Detect which cell encompasses the target text, then output its (x, y) center coordinate. 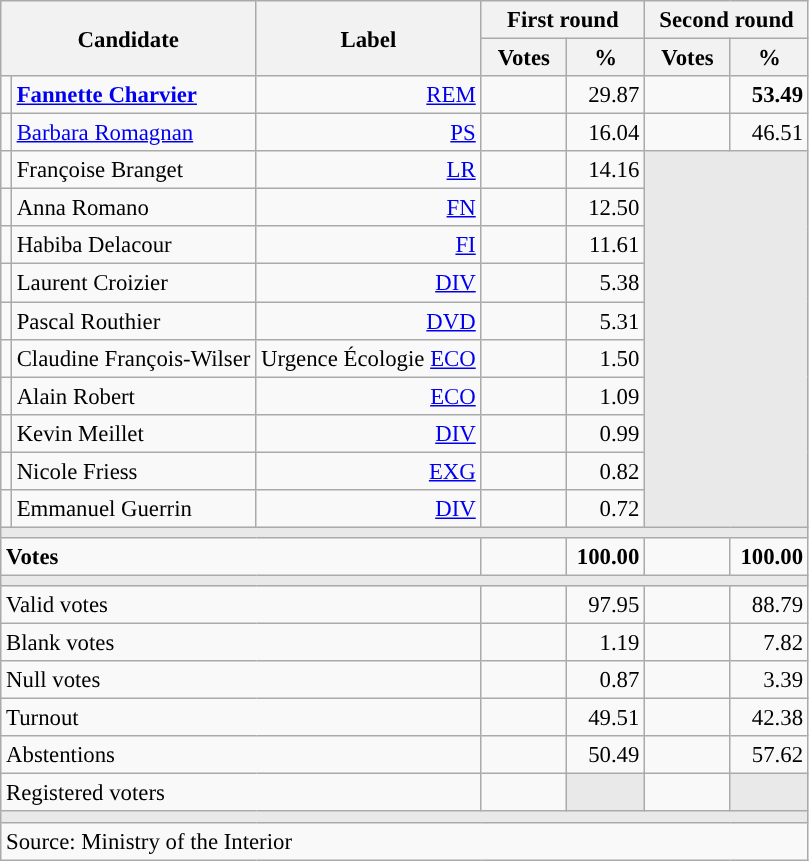
5.38 (606, 283)
29.87 (606, 95)
Abstentions (241, 755)
1.09 (606, 396)
Alain Robert (133, 396)
88.79 (769, 605)
Habiba Delacour (133, 245)
16.04 (606, 133)
REM (368, 95)
EXG (368, 471)
7.82 (769, 643)
53.49 (769, 95)
11.61 (606, 245)
Barbara Romagnan (133, 133)
Françoise Branget (133, 170)
Registered voters (241, 793)
Source: Ministry of the Interior (405, 841)
1.19 (606, 643)
3.39 (769, 680)
Anna Romano (133, 208)
LR (368, 170)
Turnout (241, 718)
Label (368, 38)
49.51 (606, 718)
PS (368, 133)
Pascal Routhier (133, 321)
Valid votes (241, 605)
FI (368, 245)
Blank votes (241, 643)
First round (563, 20)
FN (368, 208)
ECO (368, 396)
12.50 (606, 208)
Laurent Croizier (133, 283)
Emmanuel Guerrin (133, 509)
57.62 (769, 755)
Fannette Charvier (133, 95)
0.87 (606, 680)
Kevin Meillet (133, 433)
46.51 (769, 133)
Second round (727, 20)
1.50 (606, 358)
50.49 (606, 755)
Candidate (128, 38)
5.31 (606, 321)
Nicole Friess (133, 471)
0.99 (606, 433)
0.72 (606, 509)
DVD (368, 321)
14.16 (606, 170)
42.38 (769, 718)
Urgence Écologie ECO (368, 358)
Null votes (241, 680)
97.95 (606, 605)
0.82 (606, 471)
Claudine François-Wilser (133, 358)
